Return the [X, Y] coordinate for the center point of the cell that contains the specified text.  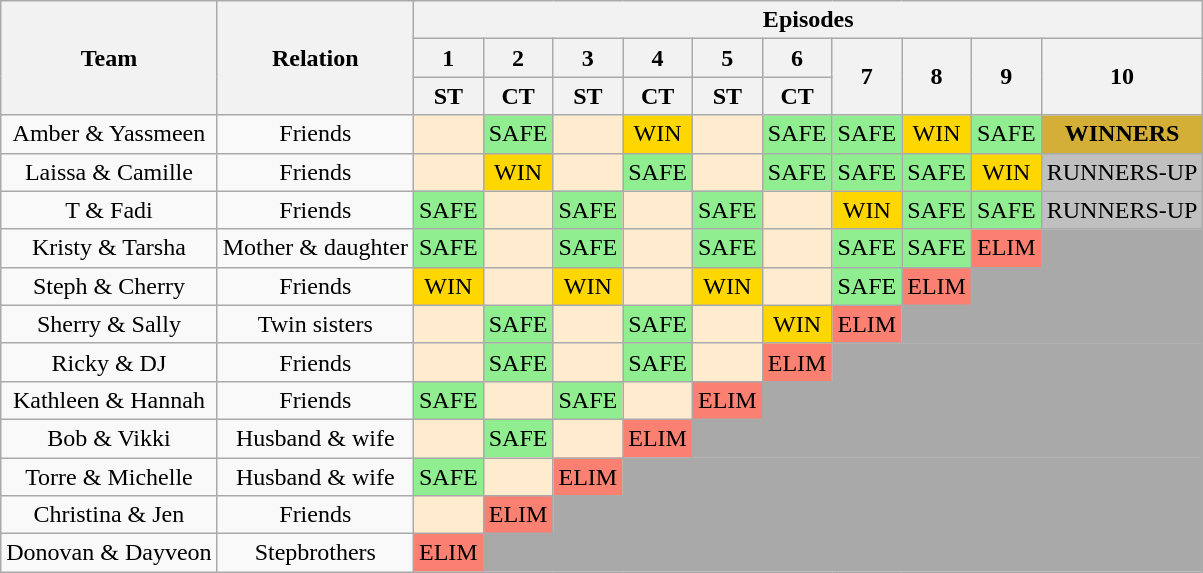
Stepbrothers [315, 553]
Ricky & DJ [109, 362]
3 [588, 58]
Donovan & Dayveon [109, 553]
Torre & Michelle [109, 477]
Sherry & Sally [109, 324]
T & Fadi [109, 210]
7 [867, 77]
Team [109, 58]
2 [518, 58]
6 [797, 58]
Mother & daughter [315, 248]
4 [658, 58]
Bob & Vikki [109, 438]
Episodes [808, 20]
1 [448, 58]
Amber & Yassmeen [109, 134]
Kathleen & Hannah [109, 400]
9 [1006, 77]
Steph & Cherry [109, 286]
Christina & Jen [109, 515]
WINNERS [1122, 134]
Laissa & Camille [109, 172]
10 [1122, 77]
5 [727, 58]
Twin sisters [315, 324]
Kristy & Tarsha [109, 248]
Relation [315, 58]
8 [937, 77]
